For the text-containing cell, return its midpoint in (X, Y) coordinate format. 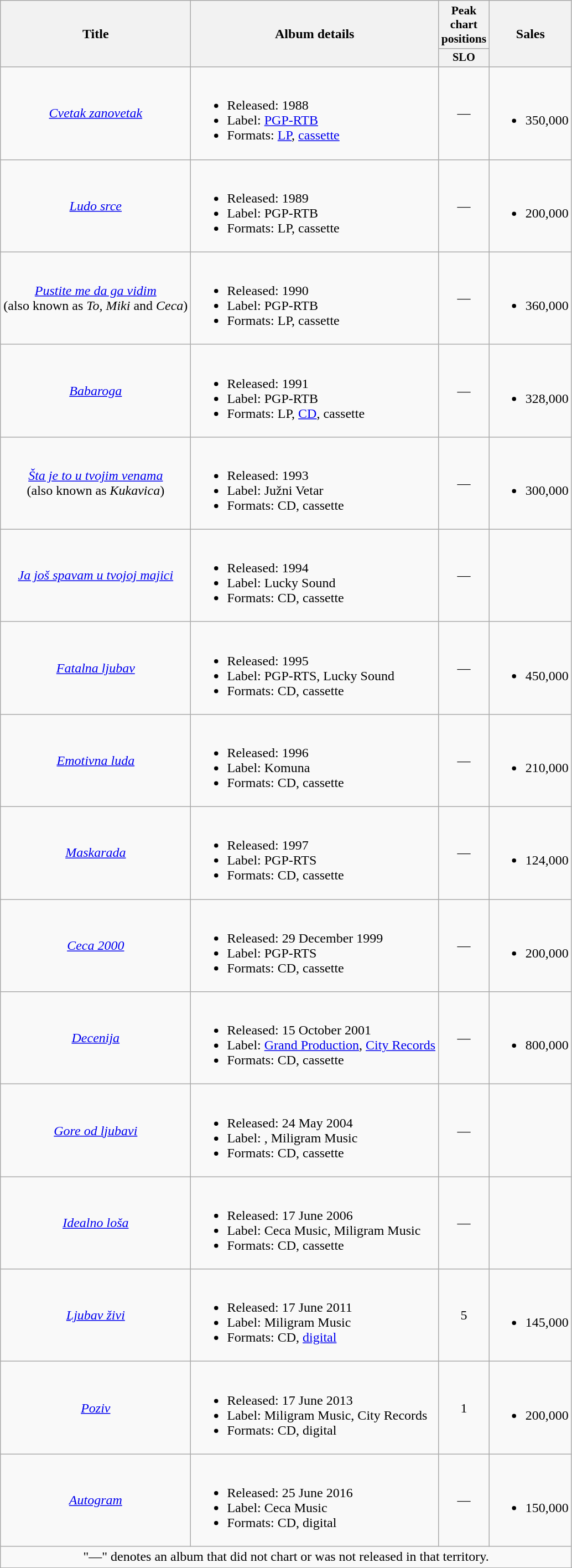
Decenija (96, 1038)
800,000 (530, 1038)
Released: 1991Label: PGP-RTBFormats: LP, CD, cassette (315, 391)
Emotivna luda (96, 760)
Released: 29 December 1999Label: PGP-RTSFormats: CD, cassette (315, 945)
328,000 (530, 391)
Autogram (96, 1500)
Ludo srce (96, 206)
Ceca 2000 (96, 945)
SLO (464, 58)
5 (464, 1315)
1 (464, 1408)
Released: 1996Label: KomunaFormats: CD, cassette (315, 760)
Released: 15 October 2001Label: Grand Production, City RecordsFormats: CD, cassette (315, 1038)
Album details (315, 34)
Released: 17 June 2011Label: Miligram MusicFormats: CD, digital (315, 1315)
150,000 (530, 1500)
Babaroga (96, 391)
Released: 1989Label: PGP-RTBFormats: LP, cassette (315, 206)
300,000 (530, 483)
Poziv (96, 1408)
Gore od ljubavi (96, 1130)
350,000 (530, 113)
Released: 1990Label: PGP-RTBFormats: LP, cassette (315, 298)
450,000 (530, 667)
Released: 1988Label: PGP-RTBFormats: LP, cassette (315, 113)
210,000 (530, 760)
Released: 25 June 2016Label: Ceca MusicFormats: CD, digital (315, 1500)
Ja još spavam u tvojoj majici (96, 576)
Released: 1993Label: Južni VetarFormats: CD, cassette (315, 483)
Maskarada (96, 853)
Šta je to u tvojim venama (also known as Kukavica) (96, 483)
Released: 1997Label: PGP-RTSFormats: CD, cassette (315, 853)
Pustite me da ga vidim (also known as To, Miki and Ceca) (96, 298)
Fatalna ljubav (96, 667)
Sales (530, 34)
Released: 1995Label: PGP-RTS, Lucky SoundFormats: CD, cassette (315, 667)
Released: 17 June 2013Label: Miligram Music, City RecordsFormats: CD, digital (315, 1408)
Released: 1994Label: Lucky SoundFormats: CD, cassette (315, 576)
145,000 (530, 1315)
Ljubav živi (96, 1315)
Released: 24 May 2004Label: , Miligram MusicFormats: CD, cassette (315, 1130)
Released: 17 June 2006Label: Ceca Music, Miligram MusicFormats: CD, cassette (315, 1223)
Cvetak zanovetak (96, 113)
360,000 (530, 298)
Peak chart positions (464, 24)
"—" denotes an album that did not chart or was not released in that territory. (287, 1557)
124,000 (530, 853)
Title (96, 34)
Idealno loša (96, 1223)
